For the text-containing cell, return its midpoint in [X, Y] coordinate format. 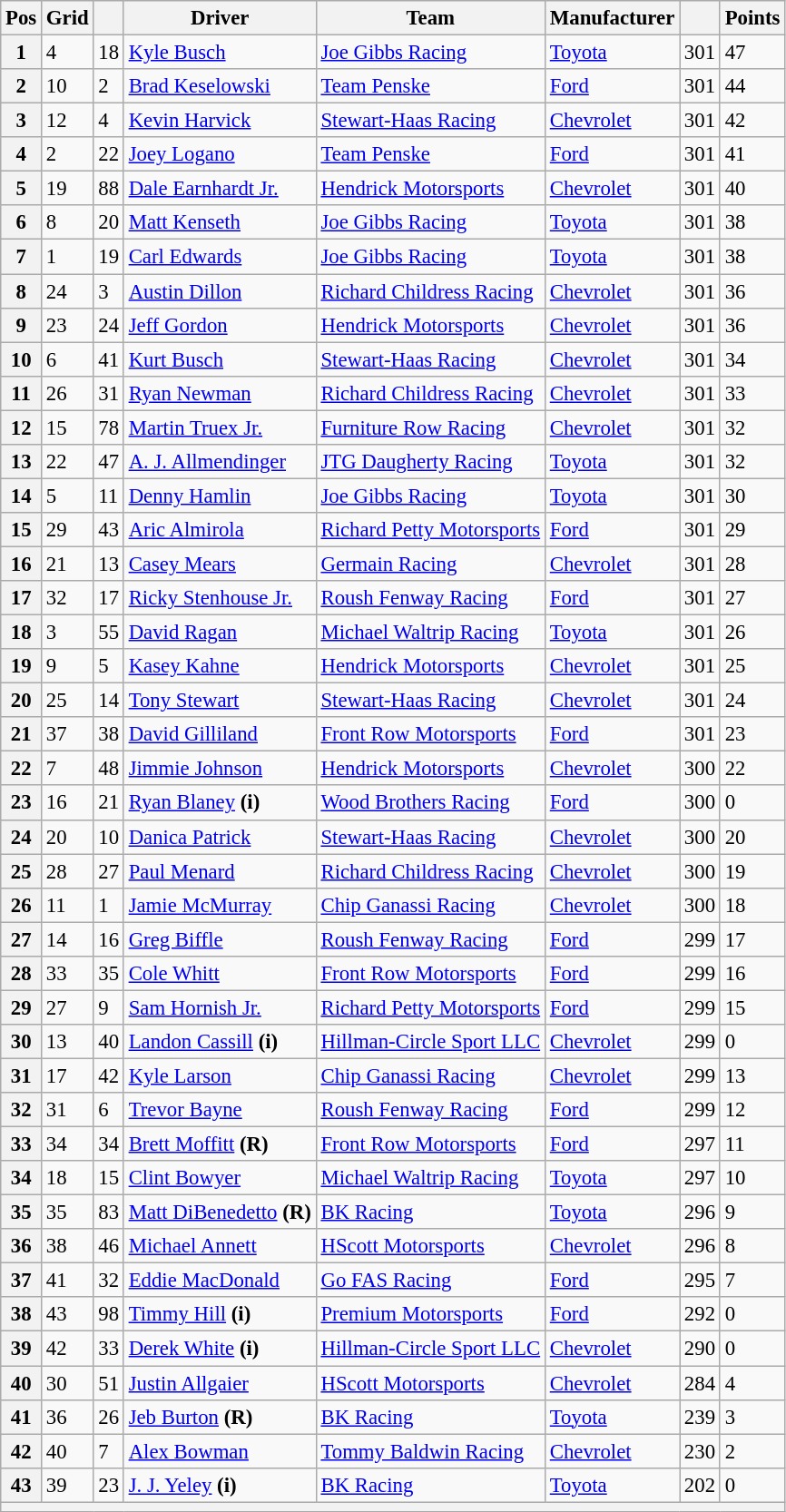
Go FAS Racing [430, 1281]
Germain Racing [430, 564]
Derek White (i) [220, 1349]
Justin Allgaier [220, 1383]
98 [109, 1315]
Paul Menard [220, 871]
Dale Earnhardt Jr. [220, 189]
290 [701, 1349]
Martin Truex Jr. [220, 427]
Matt DiBenedetto (R) [220, 1213]
Tommy Baldwin Racing [430, 1451]
Cole Whitt [220, 974]
Grid [67, 18]
Greg Biffle [220, 939]
Matt Kenseth [220, 222]
David Ragan [220, 633]
JTG Daugherty Racing [430, 462]
284 [701, 1383]
Jimmie Johnson [220, 769]
Points [752, 18]
48 [109, 769]
Joey Logano [220, 154]
Team [430, 18]
202 [701, 1485]
239 [701, 1417]
Manufacturer [612, 18]
Sam Hornish Jr. [220, 1007]
Ryan Blaney (i) [220, 803]
Kyle Larson [220, 1075]
Denny Hamlin [220, 496]
Kyle Busch [220, 53]
46 [109, 1246]
Jeff Gordon [220, 325]
Jeb Burton (R) [220, 1417]
295 [701, 1281]
55 [109, 633]
78 [109, 427]
Austin Dillon [220, 291]
Ricky Stenhouse Jr. [220, 598]
83 [109, 1213]
Brett Moffitt (R) [220, 1144]
Timmy Hill (i) [220, 1315]
Clint Bowyer [220, 1178]
Carl Edwards [220, 257]
Kevin Harvick [220, 121]
Danica Patrick [220, 837]
Kasey Kahne [220, 666]
Michael Annett [220, 1246]
Premium Motorsports [430, 1315]
Landon Cassill (i) [220, 1042]
Tony Stewart [220, 701]
51 [109, 1383]
Casey Mears [220, 564]
Trevor Bayne [220, 1110]
Furniture Row Racing [430, 427]
Driver [220, 18]
Eddie MacDonald [220, 1281]
Pos [22, 18]
Wood Brothers Racing [430, 803]
88 [109, 189]
292 [701, 1315]
Brad Keselowski [220, 86]
230 [701, 1451]
Ryan Newman [220, 393]
Aric Almirola [220, 530]
J. J. Yeley (i) [220, 1485]
David Gilliland [220, 734]
44 [752, 86]
Alex Bowman [220, 1451]
Jamie McMurray [220, 905]
Kurt Busch [220, 359]
A. J. Allmendinger [220, 462]
